Provide the [X, Y] coordinate of the cell's center where the given text is located.  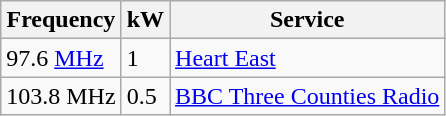
1 [145, 58]
BBC Three Counties Radio [308, 96]
0.5 [145, 96]
103.8 MHz [61, 96]
Heart East [308, 58]
kW [145, 20]
Service [308, 20]
97.6 MHz [61, 58]
Frequency [61, 20]
